Scan for the cell matching the given text and deliver its (X, Y) coordinate at center. 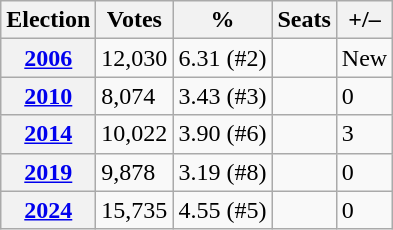
2024 (48, 210)
15,735 (134, 210)
Seats (304, 20)
2019 (48, 172)
Election (48, 20)
3.19 (#8) (222, 172)
12,030 (134, 58)
% (222, 20)
New (364, 58)
6.31 (#2) (222, 58)
+/– (364, 20)
4.55 (#5) (222, 210)
2010 (48, 96)
8,074 (134, 96)
10,022 (134, 134)
9,878 (134, 172)
Votes (134, 20)
3.43 (#3) (222, 96)
3 (364, 134)
2006 (48, 58)
2014 (48, 134)
3.90 (#6) (222, 134)
